Locate the cell with the specified text and output its (x, y) center coordinate. 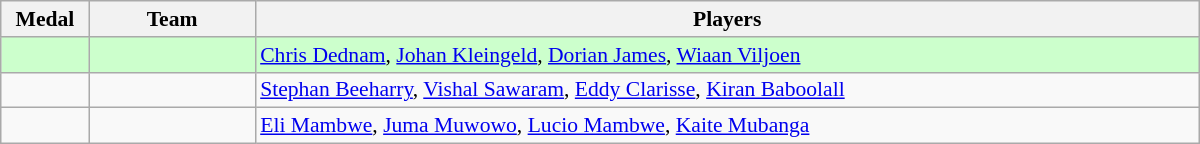
Chris Dednam, Johan Kleingeld, Dorian James, Wiaan Viljoen (727, 55)
Team (172, 19)
Players (727, 19)
Medal (45, 19)
Stephan Beeharry, Vishal Sawaram, Eddy Clarisse, Kiran Baboolall (727, 90)
Eli Mambwe, Juma Muwowo, Lucio Mambwe, Kaite Mubanga (727, 126)
